For the text-containing cell, return its midpoint in (x, y) coordinate format. 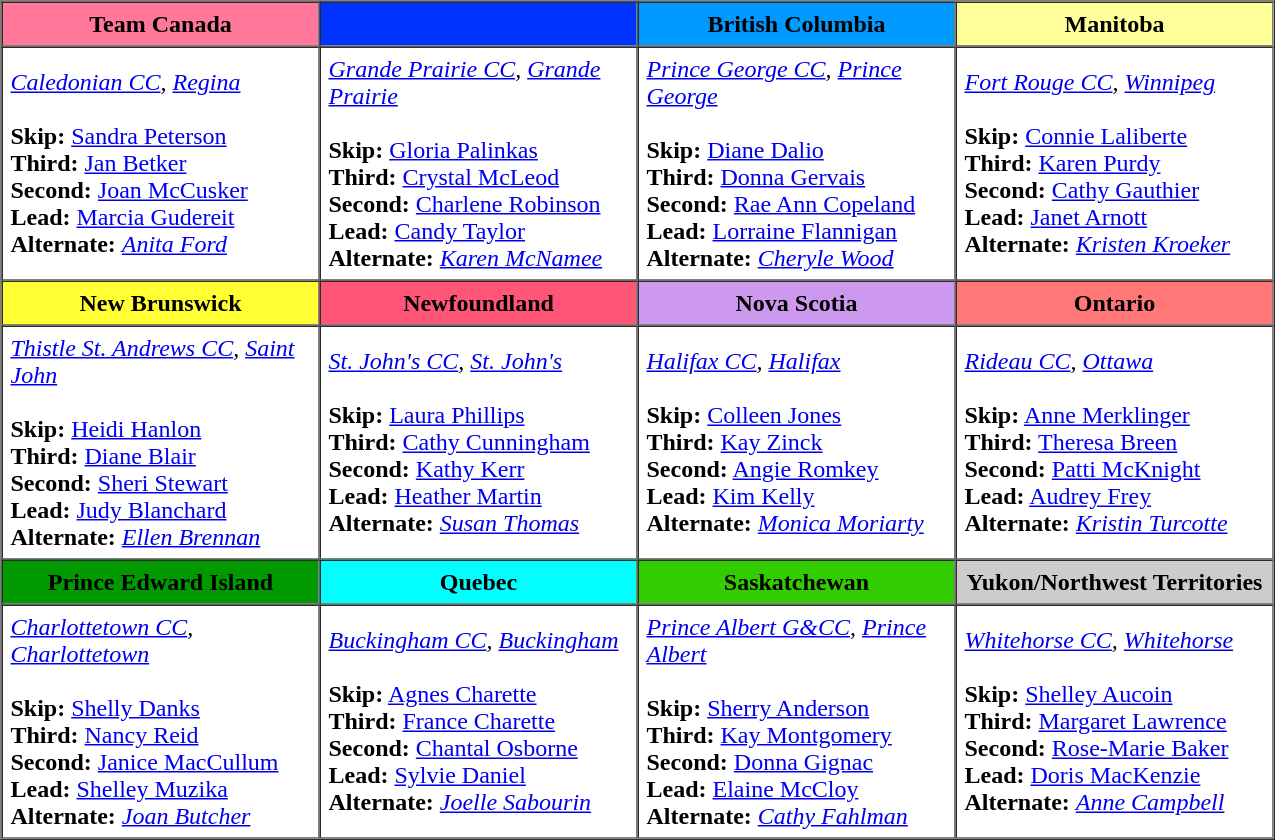
Prince Albert G&CC, Prince AlbertSkip: Sherry Anderson Third: Kay Montgomery Second: Donna Gignac Lead: Elaine McCloy Alternate: Cathy Fahlman (797, 721)
Manitoba (1115, 24)
Buckingham CC, BuckinghamSkip: Agnes Charette Third: France Charette Second: Chantal Osborne Lead: Sylvie Daniel Alternate: Joelle Sabourin (479, 721)
Caledonian CC, ReginaSkip: Sandra Peterson Third: Jan Betker Second: Joan McCusker Lead: Marcia Gudereit Alternate: Anita Ford (161, 163)
Nova Scotia (797, 302)
Newfoundland (479, 302)
Yukon/Northwest Territories (1115, 582)
Halifax CC, HalifaxSkip: Colleen Jones Third: Kay Zinck Second: Angie Romkey Lead: Kim Kelly Alternate: Monica Moriarty (797, 443)
Quebec (479, 582)
Grande Prairie CC, Grande PrairieSkip: Gloria Palinkas Third: Crystal McLeod Second: Charlene Robinson Lead: Candy Taylor Alternate: Karen McNamee (479, 163)
Team Canada (161, 24)
Saskatchewan (797, 582)
British Columbia (797, 24)
Ontario (1115, 302)
Thistle St. Andrews CC, Saint JohnSkip: Heidi Hanlon Third: Diane Blair Second: Sheri Stewart Lead: Judy Blanchard Alternate: Ellen Brennan (161, 443)
Prince George CC, Prince George Skip: Diane Dalio Third: Donna Gervais Second: Rae Ann Copeland Lead: Lorraine Flannigan Alternate: Cheryle Wood (797, 163)
Fort Rouge CC, Winnipeg Skip: Connie Laliberte Third: Karen Purdy Second: Cathy Gauthier Lead: Janet Arnott Alternate: Kristen Kroeker (1115, 163)
Prince Edward Island (161, 582)
New Brunswick (161, 302)
Whitehorse CC, WhitehorseSkip: Shelley Aucoin Third: Margaret Lawrence Second: Rose-Marie Baker Lead: Doris MacKenzie Alternate: Anne Campbell (1115, 721)
Rideau CC, OttawaSkip: Anne Merklinger Third: Theresa Breen Second: Patti McKnight Lead: Audrey Frey Alternate: Kristin Turcotte (1115, 443)
Charlottetown CC, Charlottetown Skip: Shelly Danks Third: Nancy Reid Second: Janice MacCullum Lead: Shelley Muzika Alternate: Joan Butcher (161, 721)
St. John's CC, St. John'sSkip: Laura Phillips Third: Cathy Cunningham Second: Kathy Kerr Lead: Heather Martin Alternate: Susan Thomas (479, 443)
